Determine the [X, Y] coordinate at the center of the cell enclosing the given text.  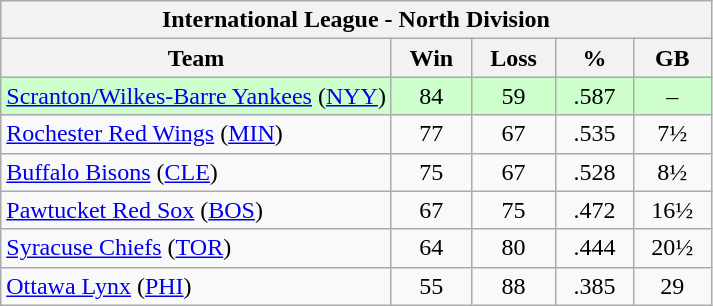
GB [672, 58]
– [672, 96]
Loss [513, 58]
.528 [595, 172]
Buffalo Bisons (CLE) [196, 172]
.535 [595, 134]
Pawtucket Red Sox (BOS) [196, 210]
.472 [595, 210]
International League - North Division [356, 20]
Rochester Red Wings (MIN) [196, 134]
55 [431, 286]
59 [513, 96]
.587 [595, 96]
80 [513, 248]
84 [431, 96]
Win [431, 58]
.385 [595, 286]
7½ [672, 134]
29 [672, 286]
Syracuse Chiefs (TOR) [196, 248]
64 [431, 248]
77 [431, 134]
8½ [672, 172]
.444 [595, 248]
88 [513, 286]
% [595, 58]
Scranton/Wilkes-Barre Yankees (NYY) [196, 96]
Ottawa Lynx (PHI) [196, 286]
16½ [672, 210]
Team [196, 58]
20½ [672, 248]
